Scan for the cell matching the given text and deliver its (X, Y) coordinate at center. 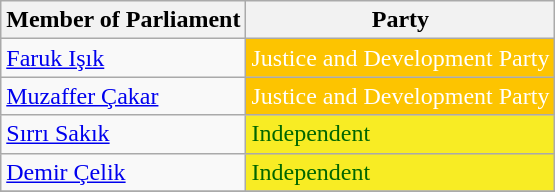
Party (400, 20)
Demir Çelik (124, 172)
Member of Parliament (124, 20)
Sırrı Sakık (124, 134)
Faruk Işık (124, 58)
Muzaffer Çakar (124, 96)
